Provide the [x, y] coordinate of the cell's center where the given text is located.  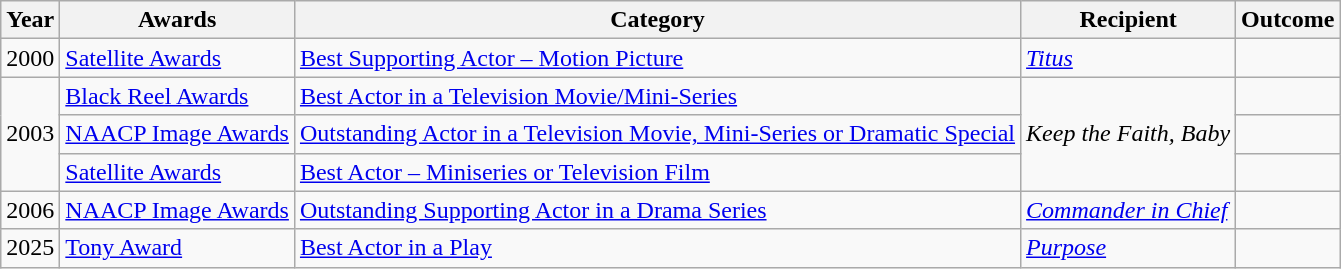
Outstanding Supporting Actor in a Drama Series [657, 210]
Awards [178, 20]
Purpose [1128, 248]
2003 [30, 134]
2025 [30, 248]
Best Actor in a Television Movie/Mini-Series [657, 96]
Tony Award [178, 248]
Commander in Chief [1128, 210]
Outstanding Actor in a Television Movie, Mini-Series or Dramatic Special [657, 134]
Category [657, 20]
2006 [30, 210]
Titus [1128, 58]
Best Actor – Miniseries or Television Film [657, 172]
Recipient [1128, 20]
Year [30, 20]
2000 [30, 58]
Keep the Faith, Baby [1128, 134]
Outcome [1288, 20]
Best Supporting Actor – Motion Picture [657, 58]
Best Actor in a Play [657, 248]
Black Reel Awards [178, 96]
